Locate the cell with the specified text and output its [x, y] center coordinate. 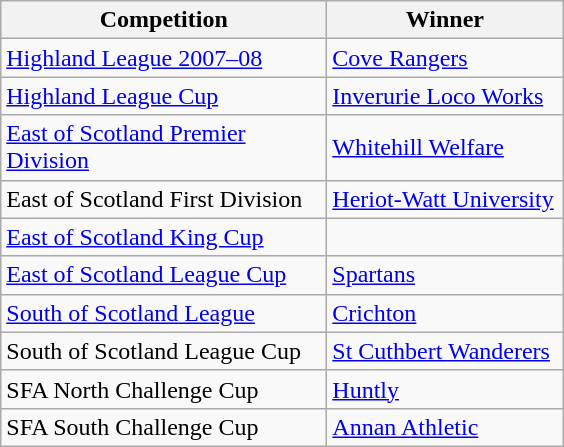
Crichton [445, 313]
SFA South Challenge Cup [164, 427]
East of Scotland First Division [164, 199]
Inverurie Loco Works [445, 96]
Heriot-Watt University [445, 199]
South of Scotland League Cup [164, 351]
East of Scotland League Cup [164, 275]
Annan Athletic [445, 427]
East of Scotland King Cup [164, 237]
Whitehill Welfare [445, 148]
Cove Rangers [445, 58]
Huntly [445, 389]
Highland League 2007–08 [164, 58]
South of Scotland League [164, 313]
Spartans [445, 275]
Winner [445, 20]
Highland League Cup [164, 96]
Competition [164, 20]
East of Scotland Premier Division [164, 148]
SFA North Challenge Cup [164, 389]
St Cuthbert Wanderers [445, 351]
